Locate the cell with the specified text and output its [X, Y] center coordinate. 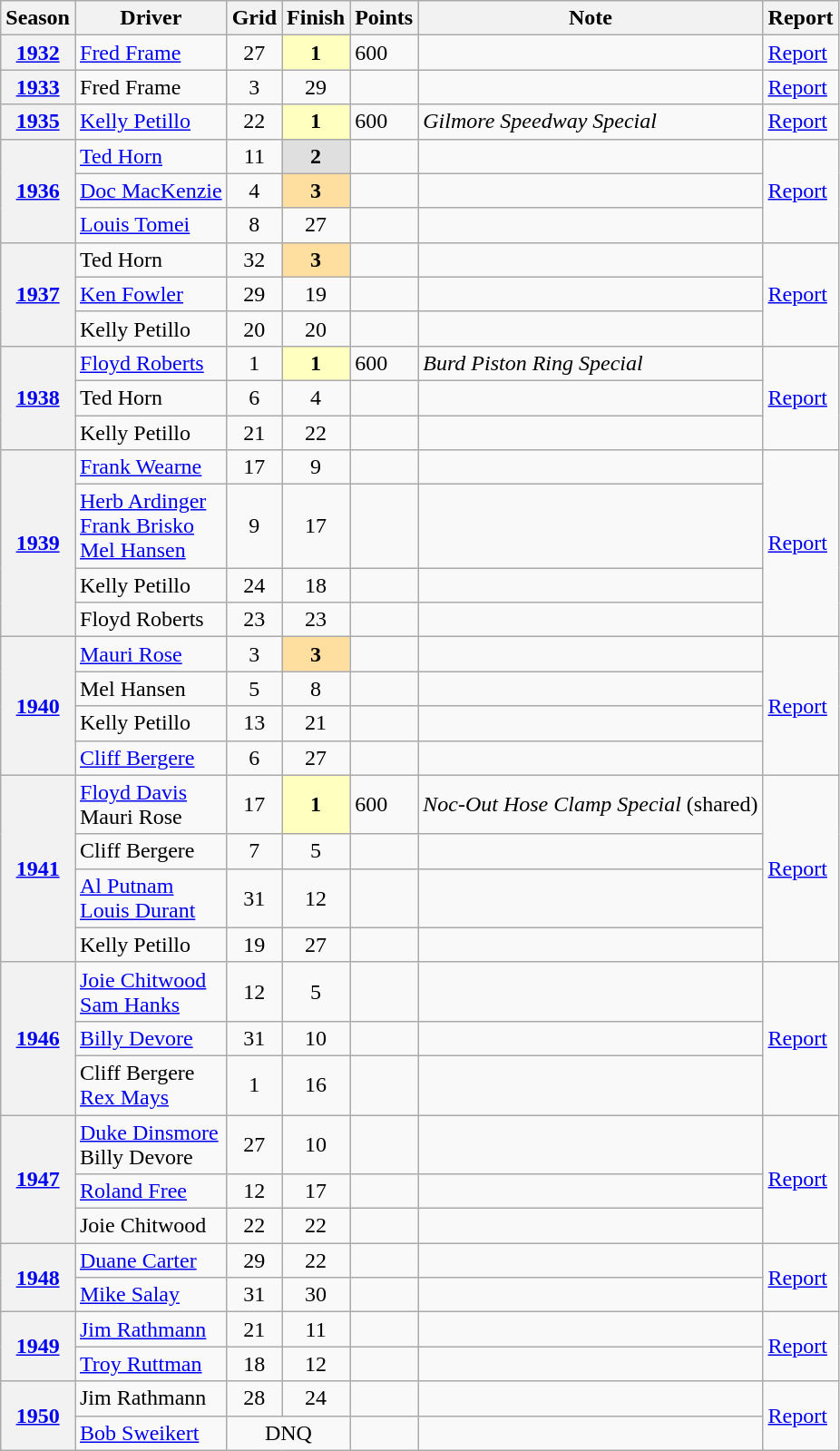
1948 [38, 1278]
Frank Wearne [151, 467]
Al PutnamLouis Durant [151, 898]
Duke DinsmoreBilly Devore [151, 1143]
Bob Sweikert [151, 1433]
Floyd DavisMauri Rose [151, 804]
Roland Free [151, 1191]
30 [316, 1295]
2 [316, 156]
Herb ArdingerFrank BriskoMel Hansen [151, 526]
Points [385, 18]
Joie ChitwoodSam Hanks [151, 991]
16 [316, 1085]
1938 [38, 397]
7 [254, 851]
Mel Hansen [151, 689]
Driver [151, 18]
1950 [38, 1416]
Doc MacKenzie [151, 191]
Cliff BergereRex Mays [151, 1085]
13 [254, 723]
Season [38, 18]
1933 [38, 87]
1936 [38, 191]
Mauri Rose [151, 654]
Ken Fowler [151, 294]
28 [254, 1398]
Louis Tomei [151, 225]
Mike Salay [151, 1295]
1949 [38, 1347]
Billy Devore [151, 1038]
Grid [254, 18]
Note [591, 18]
1947 [38, 1178]
32 [254, 260]
1935 [38, 122]
Finish [316, 18]
DNQ [288, 1433]
Burd Piston Ring Special [591, 363]
Noc-Out Hose Clamp Special (shared) [591, 804]
1939 [38, 544]
1941 [38, 868]
Duane Carter [151, 1260]
Troy Ruttman [151, 1364]
1932 [38, 53]
1940 [38, 706]
1946 [38, 1038]
Joie Chitwood [151, 1226]
Gilmore Speedway Special [591, 122]
1937 [38, 294]
